Provide the [x, y] coordinate of the cell's center where the given text is located.  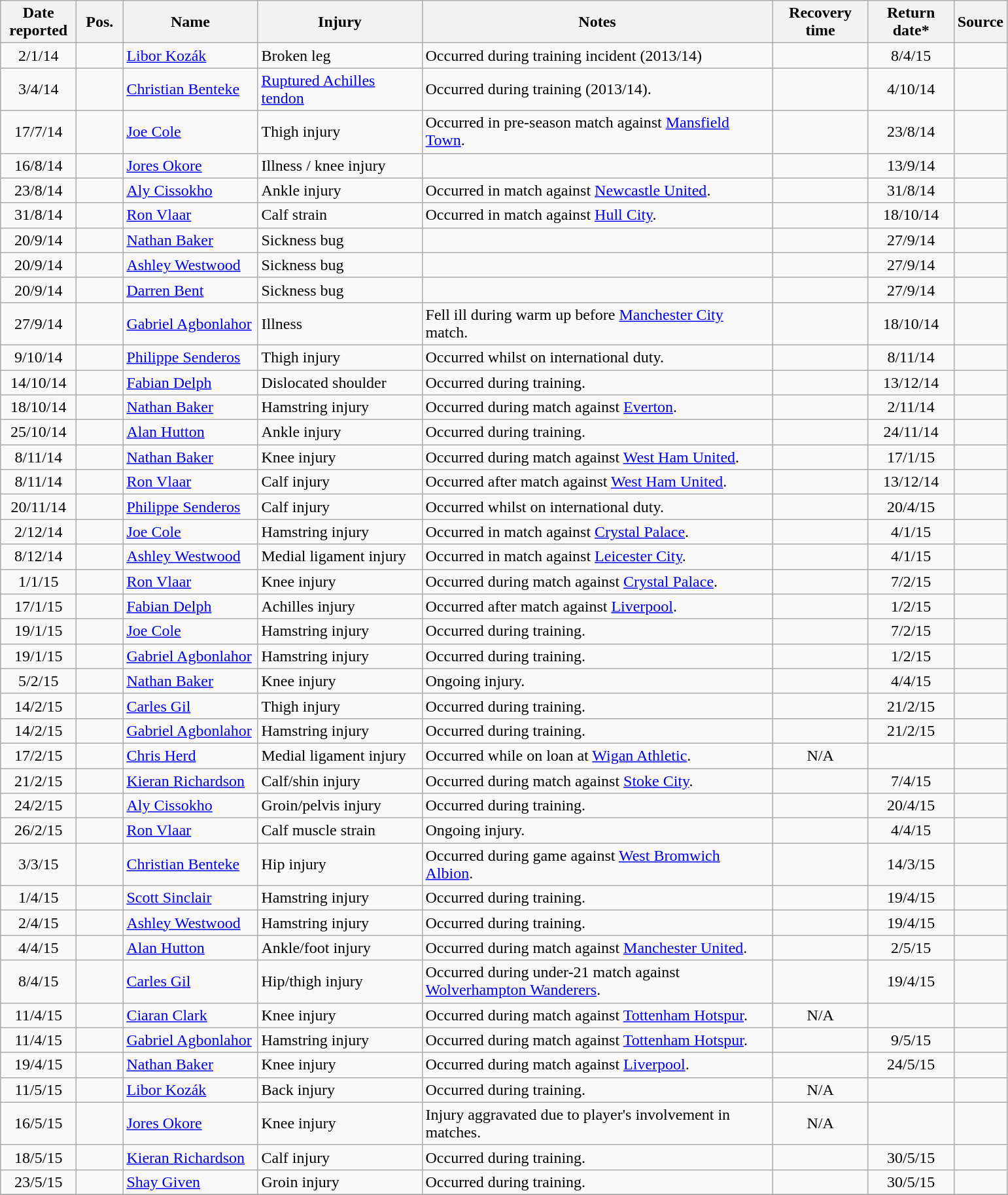
Occurred during training (2013/14). [597, 89]
18/5/15 [39, 1157]
24/5/15 [911, 1065]
Illness [340, 323]
16/5/15 [39, 1124]
Occurred after match against Liverpool. [597, 606]
Calf strain [340, 215]
Pos. [99, 22]
17/2/15 [39, 755]
Groin injury [340, 1182]
Hip/thigh injury [340, 981]
Back injury [340, 1090]
Injury [340, 22]
Name [190, 22]
Occurred in pre-season match against Mansfield Town. [597, 132]
Return date* [911, 22]
Occurred during match against West Ham United. [597, 457]
Scott Sinclair [190, 898]
16/8/14 [39, 165]
1/4/15 [39, 898]
5/2/15 [39, 681]
Darren Bent [190, 290]
7/4/15 [911, 780]
17/7/14 [39, 132]
Achilles injury [340, 606]
Occurred during match against Stoke City. [597, 780]
Groin/pelvis injury [340, 806]
3/3/15 [39, 865]
20/11/14 [39, 507]
2/1/14 [39, 56]
2/4/15 [39, 923]
23/5/15 [39, 1182]
Ankle/foot injury [340, 948]
Occurred during match against Crystal Palace. [597, 581]
24/11/14 [911, 432]
11/5/15 [39, 1090]
Occurred during under-21 match against Wolverhampton Wanderers. [597, 981]
9/10/14 [39, 357]
Broken leg [340, 56]
Calf muscle strain [340, 831]
Injury aggravated due to player's involvement in matches. [597, 1124]
Ruptured Achilles tendon [340, 89]
9/5/15 [911, 1040]
Date reported [39, 22]
Occurred in match against Leicester City. [597, 557]
4/10/14 [911, 89]
Occurred while on loan at Wigan Athletic. [597, 755]
13/9/14 [911, 165]
Calf/shin injury [340, 780]
Ciaran Clark [190, 1015]
Occurred during match against Manchester United. [597, 948]
Occurred during match against Everton. [597, 407]
Shay Given [190, 1182]
14/3/15 [911, 865]
2/5/15 [911, 948]
26/2/15 [39, 831]
Notes [597, 22]
Occurred after match against West Ham United. [597, 482]
Occurred during match against Liverpool. [597, 1065]
8/12/14 [39, 557]
Occurred during game against West Bromwich Albion. [597, 865]
Occurred during training incident (2013/14) [597, 56]
Occurred in match against Newcastle United. [597, 190]
Recovery time [820, 22]
25/10/14 [39, 432]
Fell ill during warm up before Manchester City match. [597, 323]
2/11/14 [911, 407]
1/1/15 [39, 581]
Illness / knee injury [340, 165]
Occurred in match against Crystal Palace. [597, 532]
Chris Herd [190, 755]
Dislocated shoulder [340, 383]
Occurred in match against Hull City. [597, 215]
3/4/14 [39, 89]
14/10/14 [39, 383]
24/2/15 [39, 806]
Hip injury [340, 865]
2/12/14 [39, 532]
Source [980, 22]
